Find where the given text appears and provide that cell's center as [X, Y] coordinate. 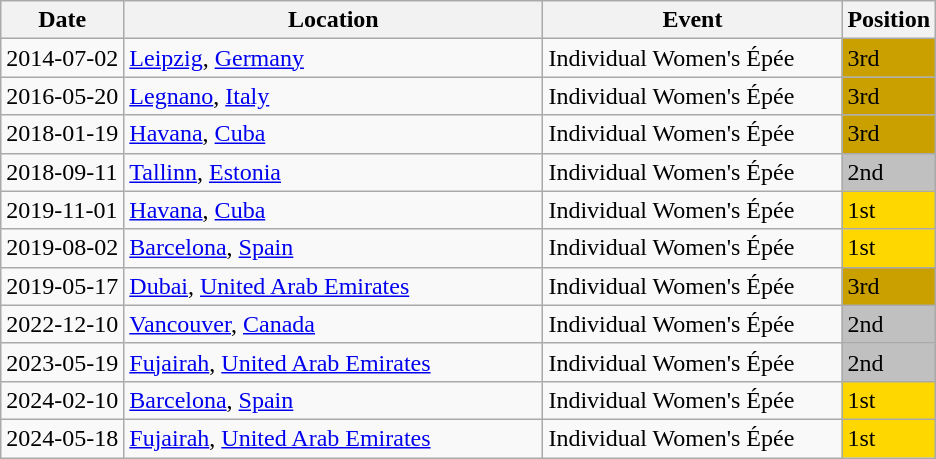
2018-09-11 [62, 172]
Tallinn, Estonia [334, 172]
2014-07-02 [62, 58]
Leipzig, Germany [334, 58]
2019-05-17 [62, 286]
2022-12-10 [62, 324]
Date [62, 20]
2024-05-18 [62, 438]
Location [334, 20]
2019-08-02 [62, 248]
2019-11-01 [62, 210]
Position [889, 20]
Legnano, Italy [334, 96]
2018-01-19 [62, 134]
Event [692, 20]
2023-05-19 [62, 362]
Dubai, United Arab Emirates [334, 286]
2024-02-10 [62, 400]
Vancouver, Canada [334, 324]
2016-05-20 [62, 96]
